Identify which cell holds the provided text, then report its (X, Y) central coordinate. 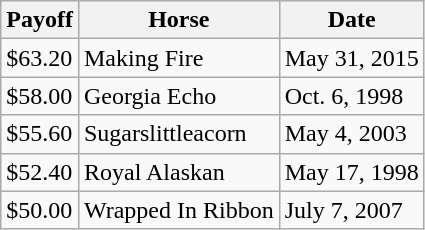
May 31, 2015 (352, 58)
Horse (178, 20)
Payoff (40, 20)
Wrapped In Ribbon (178, 210)
Making Fire (178, 58)
$63.20 (40, 58)
$58.00 (40, 96)
$50.00 (40, 210)
Georgia Echo (178, 96)
$52.40 (40, 172)
May 4, 2003 (352, 134)
July 7, 2007 (352, 210)
Date (352, 20)
Oct. 6, 1998 (352, 96)
May 17, 1998 (352, 172)
$55.60 (40, 134)
Sugarslittleacorn (178, 134)
Royal Alaskan (178, 172)
